Determine the (X, Y) coordinate at the center of the cell enclosing the given text.  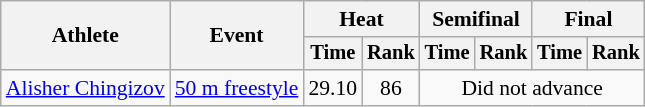
86 (391, 88)
Did not advance (532, 88)
Semifinal (476, 19)
29.10 (332, 88)
Final (588, 19)
50 m freestyle (237, 88)
Heat (361, 19)
Alisher Chingizov (86, 88)
Athlete (86, 36)
Event (237, 36)
